Pinpoint the cell where the given text exists, returning its (X, Y) midpoint coordinate. 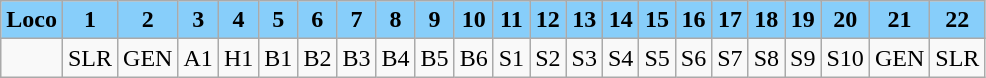
20 (845, 20)
11 (511, 20)
9 (434, 20)
S10 (845, 58)
16 (693, 20)
S4 (620, 58)
14 (620, 20)
7 (356, 20)
4 (238, 20)
B2 (318, 58)
B1 (278, 58)
6 (318, 20)
S2 (548, 58)
A1 (198, 58)
17 (730, 20)
2 (148, 20)
21 (899, 20)
Loco (32, 20)
10 (474, 20)
B6 (474, 58)
B5 (434, 58)
22 (958, 20)
S1 (511, 58)
S9 (803, 58)
8 (396, 20)
H1 (238, 58)
13 (584, 20)
1 (90, 20)
B4 (396, 58)
S3 (584, 58)
18 (766, 20)
19 (803, 20)
S5 (657, 58)
12 (548, 20)
15 (657, 20)
B3 (356, 58)
S6 (693, 58)
5 (278, 20)
S8 (766, 58)
3 (198, 20)
S7 (730, 58)
